Provide the (X, Y) coordinate of the cell's center where the given text is located.  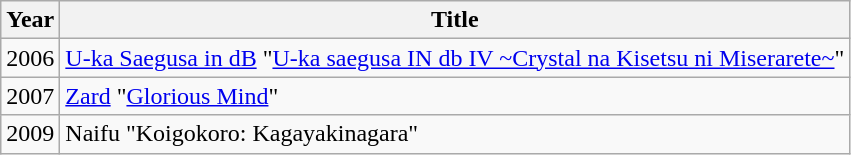
2006 (30, 58)
Title (455, 20)
U-ka Saegusa in dB "U-ka saegusa IN db IV ~Crystal na Kisetsu ni Miserarete~" (455, 58)
2007 (30, 96)
Naifu "Koigokoro: Kagayakinagara" (455, 134)
2009 (30, 134)
Zard "Glorious Mind" (455, 96)
Year (30, 20)
